Pinpoint the cell where the given text exists, returning its [X, Y] midpoint coordinate. 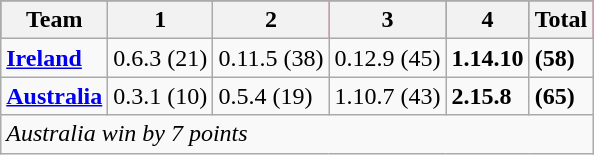
Team [54, 20]
2 [271, 20]
Australia [54, 96]
0.5.4 (19) [271, 96]
(65) [561, 96]
2.15.8 [488, 96]
4 [488, 20]
0.6.3 (21) [160, 58]
0.11.5 (38) [271, 58]
1.10.7 (43) [388, 96]
Australia win by 7 points [297, 134]
3 [388, 20]
1.14.10 [488, 58]
(58) [561, 58]
0.3.1 (10) [160, 96]
Ireland [54, 58]
1 [160, 20]
Total [561, 20]
0.12.9 (45) [388, 58]
